Pinpoint the cell where the given text exists, returning its (X, Y) midpoint coordinate. 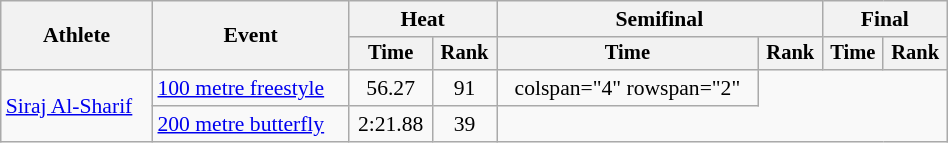
Heat (423, 19)
200 metre butterfly (250, 124)
Athlete (77, 36)
colspan="4" rowspan="2" (627, 88)
100 metre freestyle (250, 88)
Final (884, 19)
Event (250, 36)
39 (465, 124)
56.27 (391, 88)
Siraj Al-Sharif (77, 106)
2:21.88 (391, 124)
91 (465, 88)
Semifinal (659, 19)
